Return the [X, Y] coordinate for the center point of the cell that contains the specified text.  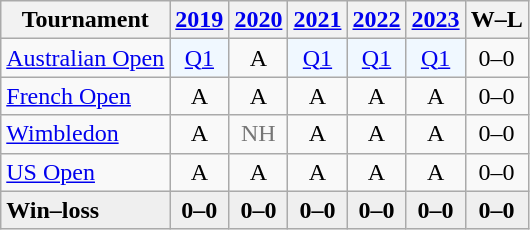
2019 [200, 20]
2021 [318, 20]
Win–loss [86, 210]
US Open [86, 172]
Wimbledon [86, 134]
2022 [376, 20]
Tournament [86, 20]
2023 [436, 20]
NH [258, 134]
2020 [258, 20]
French Open [86, 96]
W–L [496, 20]
Australian Open [86, 58]
